Provide the [x, y] coordinate of the cell's center where the given text is located.  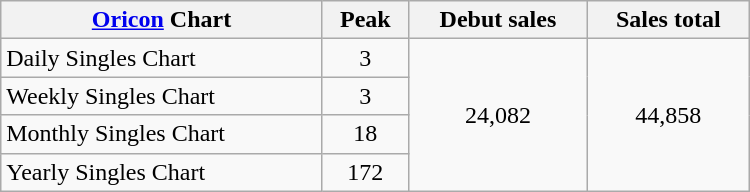
Yearly Singles Chart [162, 172]
Oricon Chart [162, 20]
Monthly Singles Chart [162, 134]
Peak [365, 20]
Sales total [668, 20]
18 [365, 134]
Weekly Singles Chart [162, 96]
172 [365, 172]
Debut sales [498, 20]
24,082 [498, 115]
44,858 [668, 115]
Daily Singles Chart [162, 58]
